For the text-containing cell, return its midpoint in (X, Y) coordinate format. 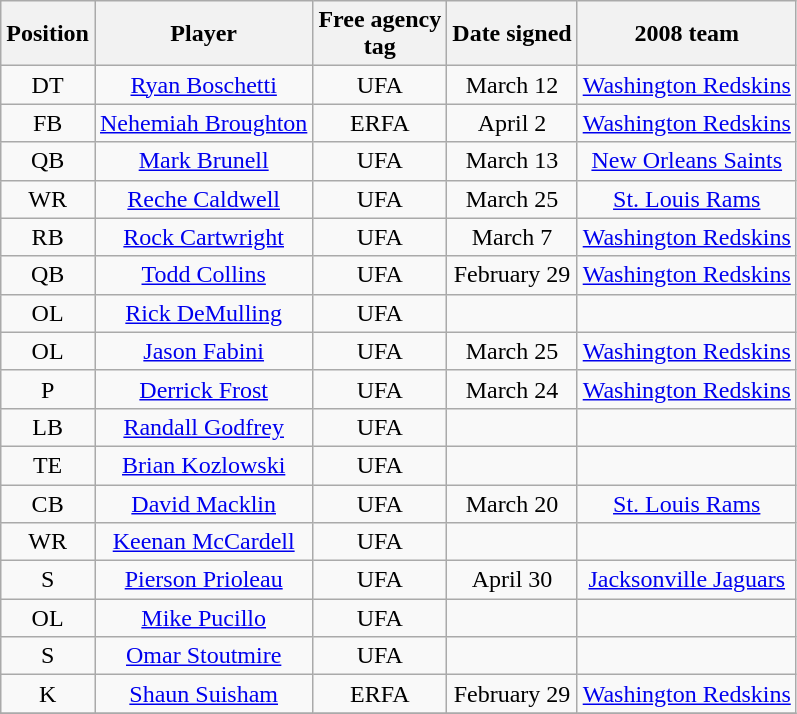
2008 team (686, 34)
Player (203, 34)
CB (48, 503)
April 2 (512, 123)
Jacksonville Jaguars (686, 580)
Date signed (512, 34)
Rick DeMulling (203, 313)
Rock Cartwright (203, 237)
Reche Caldwell (203, 199)
Mark Brunell (203, 161)
Shaun Suisham (203, 694)
Nehemiah Broughton (203, 123)
March 20 (512, 503)
TE (48, 465)
Ryan Boschetti (203, 85)
Jason Fabini (203, 351)
Todd Collins (203, 275)
April 30 (512, 580)
Randall Godfrey (203, 427)
David Macklin (203, 503)
Pierson Prioleau (203, 580)
FB (48, 123)
Omar Stoutmire (203, 656)
LB (48, 427)
Position (48, 34)
March 13 (512, 161)
Mike Pucillo (203, 618)
Free agencytag (380, 34)
RB (48, 237)
DT (48, 85)
New Orleans Saints (686, 161)
March 12 (512, 85)
K (48, 694)
Derrick Frost (203, 389)
Keenan McCardell (203, 542)
March 24 (512, 389)
Brian Kozlowski (203, 465)
March 7 (512, 237)
P (48, 389)
